Determine the [x, y] coordinate at the center of the cell enclosing the given text.  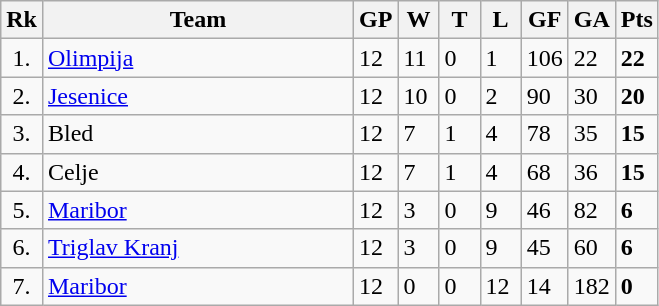
Team [198, 20]
GA [592, 20]
GF [544, 20]
L [500, 20]
3. [22, 134]
36 [592, 172]
Triglav Kranj [198, 248]
90 [544, 96]
11 [418, 58]
68 [544, 172]
46 [544, 210]
4. [22, 172]
60 [592, 248]
Bled [198, 134]
Jesenice [198, 96]
W [418, 20]
5. [22, 210]
Olimpija [198, 58]
20 [636, 96]
30 [592, 96]
2 [500, 96]
106 [544, 58]
182 [592, 286]
T [460, 20]
35 [592, 134]
Celje [198, 172]
10 [418, 96]
GP [376, 20]
14 [544, 286]
6. [22, 248]
78 [544, 134]
45 [544, 248]
1. [22, 58]
Pts [636, 20]
82 [592, 210]
7. [22, 286]
2. [22, 96]
Rk [22, 20]
